Capture the cell that displays the provided text and extract its (x, y) central coordinate. 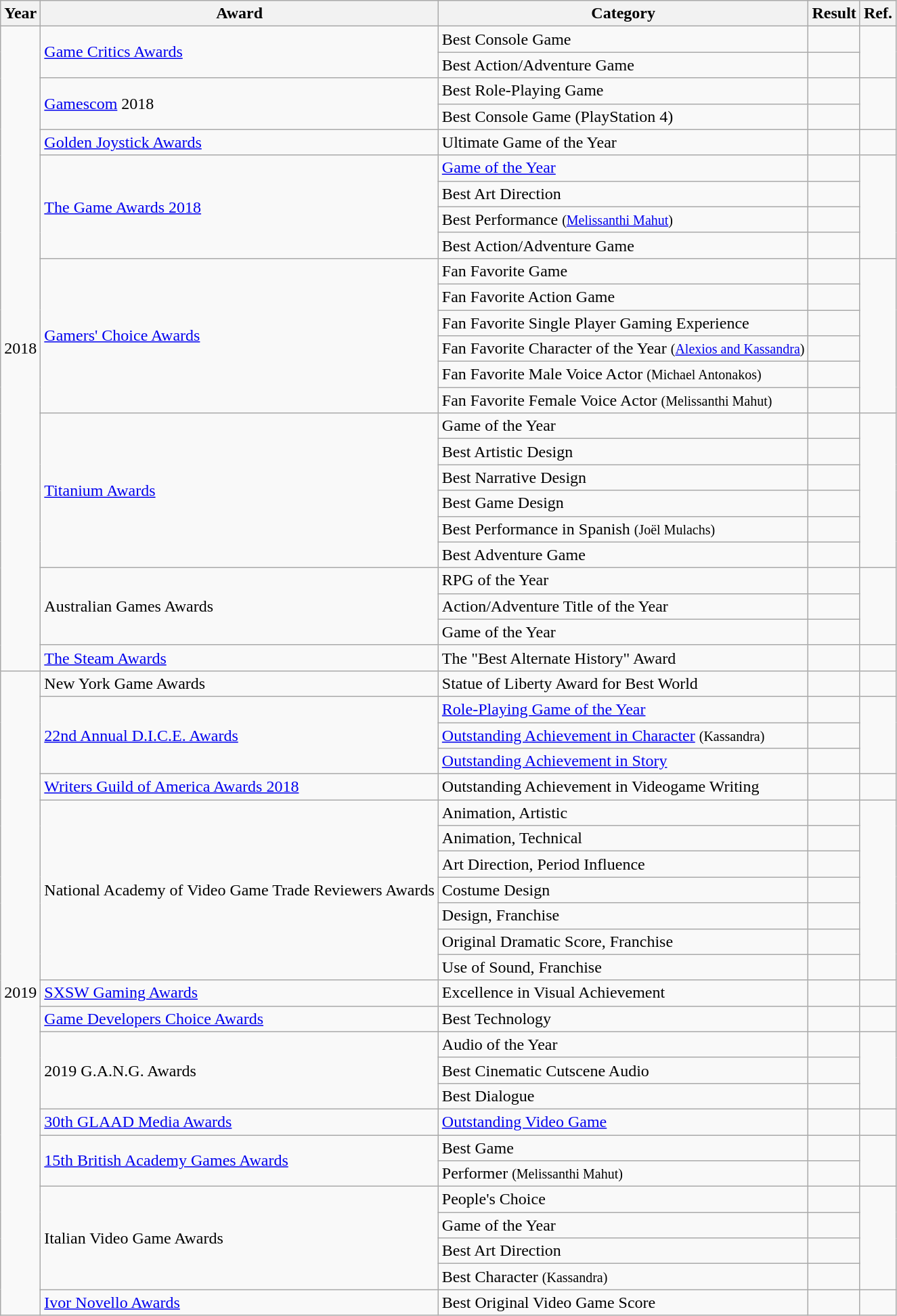
The Game Awards 2018 (240, 207)
The "Best Alternate History" Award (623, 658)
Outstanding Video Game (623, 1122)
Game Developers Choice Awards (240, 1019)
Fan Favorite Female Voice Actor (Melissanthi Mahut) (623, 400)
Outstanding Achievement in Character (Kassandra) (623, 735)
Gamers' Choice Awards (240, 335)
Best Role-Playing Game (623, 91)
National Academy of Video Game Trade Reviewers Awards (240, 890)
Best Performance (Melissanthi Mahut) (623, 219)
SXSW Gaming Awards (240, 993)
Year (20, 14)
Best Console Game (623, 39)
Best Cinematic Cutscene Audio (623, 1070)
Excellence in Visual Achievement (623, 993)
Best Character (Kassandra) (623, 1277)
Fan Favorite Game (623, 271)
People's Choice (623, 1200)
Category (623, 14)
Original Dramatic Score, Franchise (623, 941)
Outstanding Achievement in Videogame Writing (623, 787)
Fan Favorite Action Game (623, 297)
RPG of the Year (623, 580)
Writers Guild of America Awards 2018 (240, 787)
Golden Joystick Awards (240, 142)
2019 G.A.N.G. Awards (240, 1070)
2018 (20, 349)
Ivor Novello Awards (240, 1302)
Best Narrative Design (623, 477)
Best Console Game (PlayStation 4) (623, 116)
Best Game (623, 1148)
30th GLAAD Media Awards (240, 1122)
Ref. (877, 14)
Titanium Awards (240, 490)
Costume Design (623, 890)
22nd Annual D.I.C.E. Awards (240, 735)
Australian Games Awards (240, 606)
New York Game Awards (240, 683)
Performer (Melissanthi Mahut) (623, 1174)
Best Dialogue (623, 1096)
Fan Favorite Character of the Year (Alexios and Kassandra) (623, 349)
Animation, Artistic (623, 813)
Statue of Liberty Award for Best World (623, 683)
Game Critics Awards (240, 52)
Best Game Design (623, 503)
Best Technology (623, 1019)
The Steam Awards (240, 658)
Design, Franchise (623, 916)
Best Artistic Design (623, 452)
Gamescom 2018 (240, 104)
Action/Adventure Title of the Year (623, 606)
Use of Sound, Franchise (623, 967)
Ultimate Game of the Year (623, 142)
Outstanding Achievement in Story (623, 761)
Audio of the Year (623, 1044)
Animation, Technical (623, 839)
15th British Academy Games Awards (240, 1161)
Fan Favorite Male Voice Actor (Michael Antonakos) (623, 375)
Italian Video Game Awards (240, 1238)
2019 (20, 993)
Award (240, 14)
Result (834, 14)
Best Adventure Game (623, 555)
Fan Favorite Single Player Gaming Experience (623, 323)
Best Original Video Game Score (623, 1302)
Role-Playing Game of the Year (623, 709)
Best Performance in Spanish (Joël Mulachs) (623, 529)
Art Direction, Period Influence (623, 864)
